Identify which cell holds the provided text, then report its (X, Y) central coordinate. 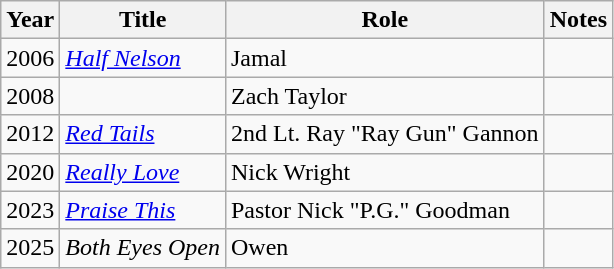
Owen (384, 248)
Pastor Nick "P.G." Goodman (384, 210)
Jamal (384, 58)
Title (143, 20)
Red Tails (143, 134)
Praise This (143, 210)
Role (384, 20)
2023 (30, 210)
Both Eyes Open (143, 248)
2012 (30, 134)
Notes (578, 20)
2nd Lt. Ray "Ray Gun" Gannon (384, 134)
Zach Taylor (384, 96)
2025 (30, 248)
2008 (30, 96)
Really Love (143, 172)
2006 (30, 58)
Nick Wright (384, 172)
Year (30, 20)
Half Nelson (143, 58)
2020 (30, 172)
